Determine the [X, Y] coordinate at the center of the cell enclosing the given text.  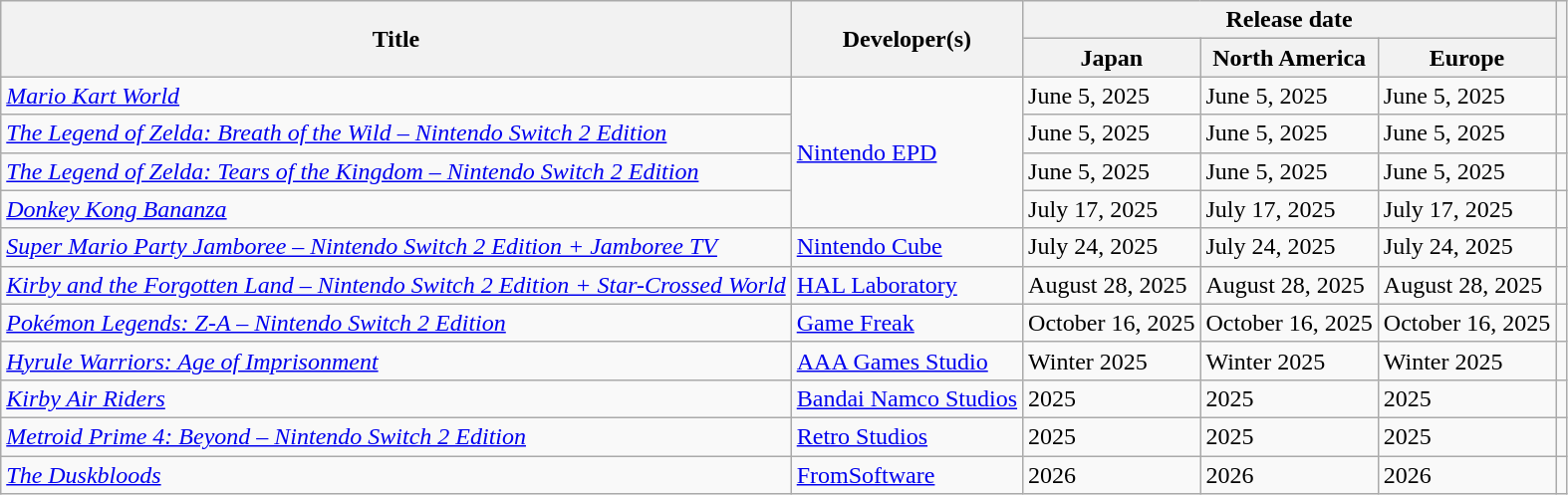
Donkey Kong Bananza [396, 209]
Nintendo Cube [907, 247]
Pokémon Legends: Z-A – Nintendo Switch 2 Edition [396, 323]
Release date [1289, 20]
The Legend of Zelda: Breath of the Wild – Nintendo Switch 2 Edition [396, 133]
Kirby and the Forgotten Land – Nintendo Switch 2 Edition + Star-Crossed World [396, 285]
AAA Games Studio [907, 361]
Metroid Prime 4: Beyond – Nintendo Switch 2 Edition [396, 436]
Title [396, 39]
FromSoftware [907, 475]
Developer(s) [907, 39]
Hyrule Warriors: Age of Imprisonment [396, 361]
Bandai Namco Studios [907, 398]
Nintendo EPD [907, 152]
Japan [1112, 58]
Europe [1466, 58]
HAL Laboratory [907, 285]
The Duskbloods [396, 475]
Mario Kart World [396, 96]
North America [1289, 58]
Super Mario Party Jamboree – Nintendo Switch 2 Edition + Jamboree TV [396, 247]
The Legend of Zelda: Tears of the Kingdom – Nintendo Switch 2 Edition [396, 171]
Kirby Air Riders [396, 398]
Retro Studios [907, 436]
Game Freak [907, 323]
